Provide the [x, y] coordinate of the cell's center where the given text is located.  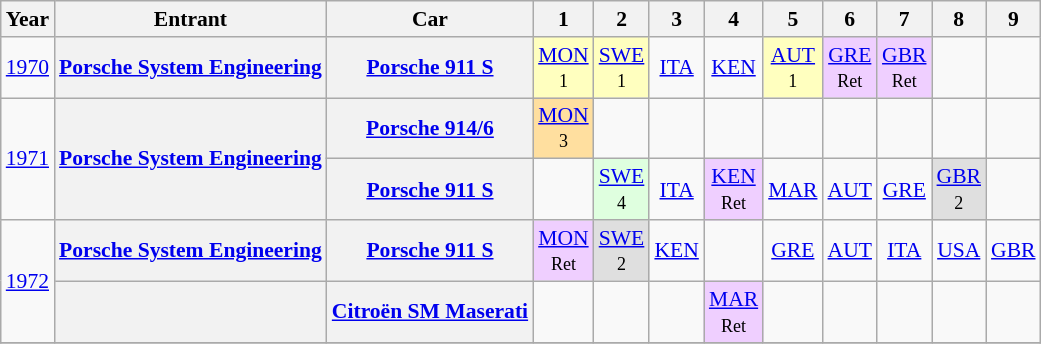
1971 [28, 159]
USA [960, 250]
GBRRet [904, 68]
6 [850, 19]
1970 [28, 68]
8 [960, 19]
MON1 [564, 68]
3 [676, 19]
AUT1 [792, 68]
9 [1014, 19]
5 [792, 19]
4 [734, 19]
GBR [1014, 250]
SWE4 [622, 190]
Porsche 914/6 [430, 128]
7 [904, 19]
Car [430, 19]
MAR [792, 190]
SWE1 [622, 68]
SWE2 [622, 250]
MONRet [564, 250]
Entrant [190, 19]
GRERet [850, 68]
2 [622, 19]
MON3 [564, 128]
1972 [28, 281]
GBR2 [960, 190]
Year [28, 19]
1 [564, 19]
MARRet [734, 312]
Citroën SM Maserati [430, 312]
KENRet [734, 190]
